Search for the cell housing the specified text and yield its (x, y) center coordinate. 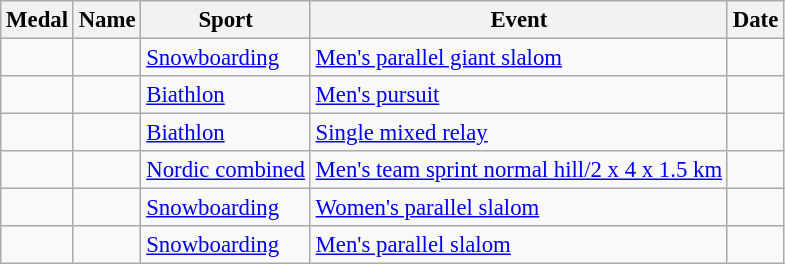
Men's parallel giant slalom (518, 58)
Nordic combined (226, 170)
Date (755, 20)
Women's parallel slalom (518, 208)
Sport (226, 20)
Event (518, 20)
Men's pursuit (518, 95)
Name (107, 20)
Men's team sprint normal hill/2 x 4 x 1.5 km (518, 170)
Single mixed relay (518, 133)
Men's parallel slalom (518, 245)
Medal (38, 20)
